Search for the cell housing the specified text and yield its [X, Y] center coordinate. 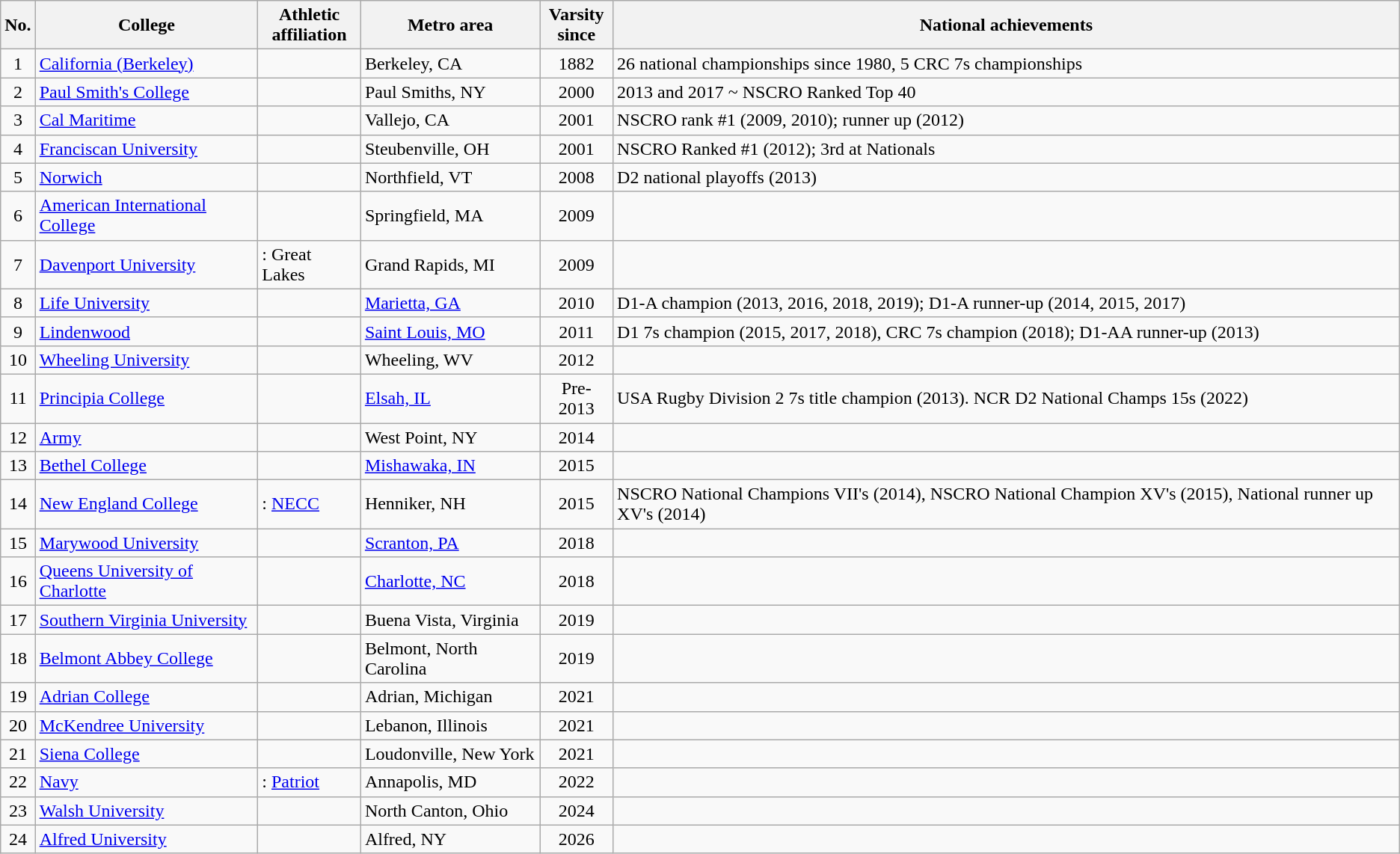
2011 [577, 331]
Walsh University [147, 811]
Grand Rapids, MI [450, 265]
Franciscan University [147, 149]
NSCRO rank #1 (2009, 2010); runner up (2012) [1007, 120]
D1 7s champion (2015, 2017, 2018), CRC 7s champion (2018); D1-AA runner-up (2013) [1007, 331]
Berkeley, CA [450, 64]
Adrian College [147, 697]
2022 [577, 782]
24 [18, 839]
: Patriot [310, 782]
: Great Lakes [310, 265]
23 [18, 811]
Belmont Abbey College [147, 658]
16 [18, 582]
Springfield, MA [450, 215]
6 [18, 215]
2013 and 2017 ~ NSCRO Ranked Top 40 [1007, 92]
15 [18, 543]
: NECC [310, 504]
17 [18, 620]
21 [18, 754]
West Point, NY [450, 437]
Belmont, North Carolina [450, 658]
10 [18, 360]
Davenport University [147, 265]
19 [18, 697]
No. [18, 25]
12 [18, 437]
Steubenville, OH [450, 149]
NSCRO Ranked #1 (2012); 3rd at Nationals [1007, 149]
14 [18, 504]
North Canton, Ohio [450, 811]
3 [18, 120]
13 [18, 466]
Pre-2013 [577, 398]
2012 [577, 360]
Saint Louis, MO [450, 331]
D2 national playoffs (2013) [1007, 177]
1 [18, 64]
2010 [577, 303]
Loudonville, New York [450, 754]
New England College [147, 504]
Varsitysince [577, 25]
26 national championships since 1980, 5 CRC 7s championships [1007, 64]
2014 [577, 437]
1882 [577, 64]
Scranton, PA [450, 543]
9 [18, 331]
2000 [577, 92]
Marywood University [147, 543]
Cal Maritime [147, 120]
Norwich [147, 177]
McKendree University [147, 725]
Alfred University [147, 839]
Paul Smith's College [147, 92]
Wheeling University [147, 360]
Wheeling, WV [450, 360]
NSCRO National Champions VII's (2014), NSCRO National Champion XV's (2015), National runner up XV's (2014) [1007, 504]
5 [18, 177]
USA Rugby Division 2 7s title champion (2013). NCR D2 National Champs 15s (2022) [1007, 398]
7 [18, 265]
Alfred, NY [450, 839]
Henniker, NH [450, 504]
Athleticaffiliation [310, 25]
Vallejo, CA [450, 120]
Marietta, GA [450, 303]
American International College [147, 215]
Buena Vista, Virginia [450, 620]
Queens University of Charlotte [147, 582]
Principia College [147, 398]
Paul Smiths, NY [450, 92]
Lebanon, Illinois [450, 725]
Southern Virginia University [147, 620]
20 [18, 725]
11 [18, 398]
College [147, 25]
18 [18, 658]
Adrian, Michigan [450, 697]
Bethel College [147, 466]
Annapolis, MD [450, 782]
Metro area [450, 25]
Mishawaka, IN [450, 466]
22 [18, 782]
D1-A champion (2013, 2016, 2018, 2019); D1-A runner-up (2014, 2015, 2017) [1007, 303]
Charlotte, NC [450, 582]
2026 [577, 839]
Navy [147, 782]
Elsah, IL [450, 398]
2024 [577, 811]
4 [18, 149]
2 [18, 92]
National achievements [1007, 25]
Northfield, VT [450, 177]
2008 [577, 177]
Siena College [147, 754]
Life University [147, 303]
8 [18, 303]
Lindenwood [147, 331]
Army [147, 437]
California (Berkeley) [147, 64]
